Detect which cell encompasses the target text, then output its (X, Y) center coordinate. 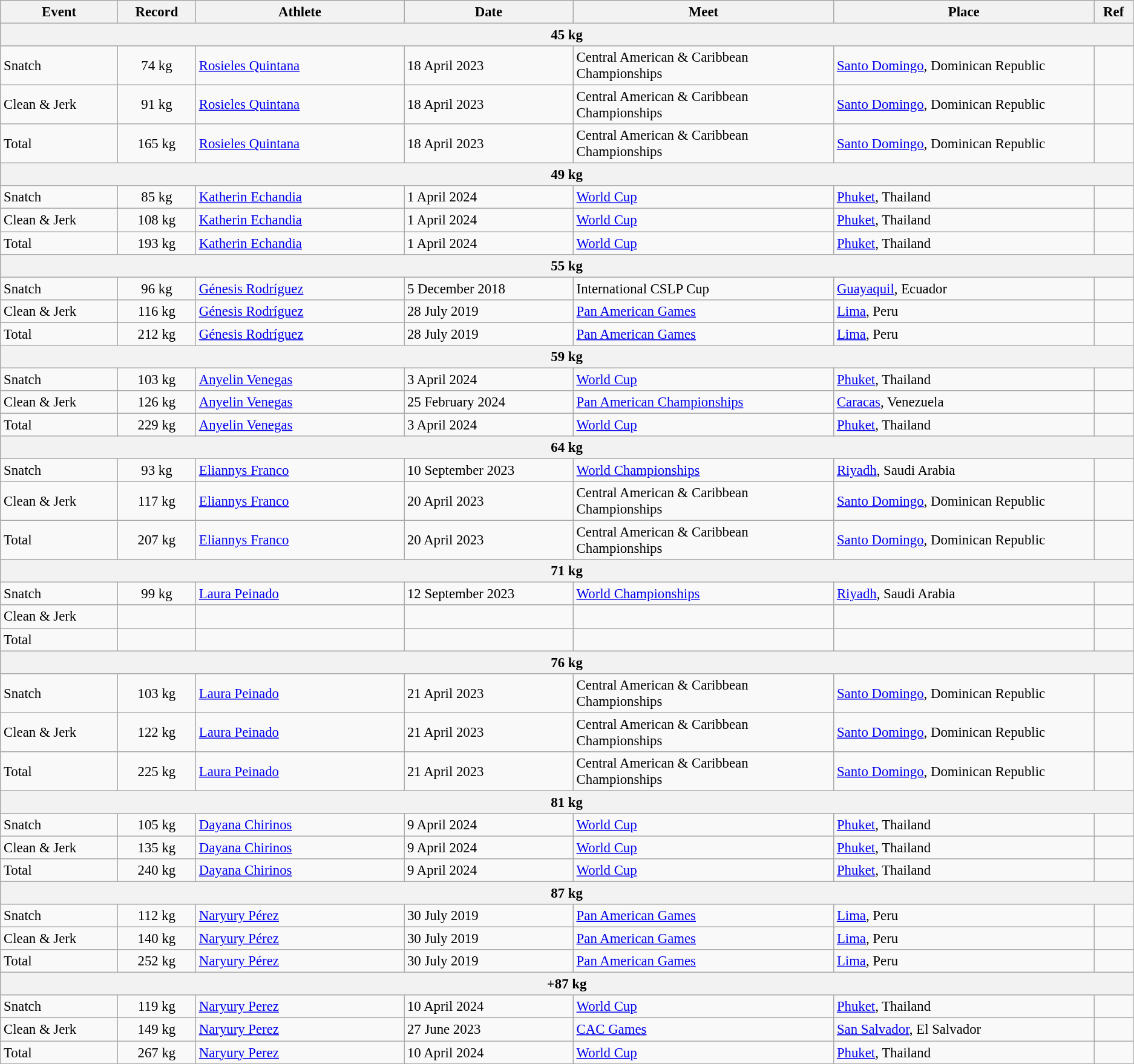
+87 kg (567, 984)
64 kg (567, 448)
135 kg (156, 847)
119 kg (156, 1007)
149 kg (156, 1030)
91 kg (156, 105)
Meet (703, 12)
207 kg (156, 541)
267 kg (156, 1053)
193 kg (156, 243)
76 kg (567, 662)
Caracas, Venezuela (964, 402)
74 kg (156, 65)
55 kg (567, 266)
CAC Games (703, 1030)
87 kg (567, 893)
Ref (1113, 12)
5 December 2018 (489, 289)
81 kg (567, 802)
252 kg (156, 961)
108 kg (156, 220)
240 kg (156, 870)
San Salvador, El Salvador (964, 1030)
25 February 2024 (489, 402)
85 kg (156, 198)
165 kg (156, 144)
99 kg (156, 594)
12 September 2023 (489, 594)
Record (156, 12)
10 September 2023 (489, 471)
140 kg (156, 939)
Place (964, 12)
105 kg (156, 825)
126 kg (156, 402)
229 kg (156, 425)
Event (59, 12)
Athlete (300, 12)
Guayaquil, Ecuador (964, 289)
116 kg (156, 311)
117 kg (156, 501)
Date (489, 12)
International CSLP Cup (703, 289)
122 kg (156, 732)
59 kg (567, 357)
27 June 2023 (489, 1030)
112 kg (156, 916)
225 kg (156, 772)
Pan American Championships (703, 402)
49 kg (567, 175)
45 kg (567, 35)
93 kg (156, 471)
212 kg (156, 334)
96 kg (156, 289)
71 kg (567, 571)
